For the text-containing cell, return its midpoint in (X, Y) coordinate format. 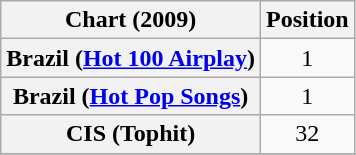
CIS (Tophit) (131, 134)
Brazil (Hot Pop Songs) (131, 96)
Chart (2009) (131, 20)
32 (307, 134)
Position (307, 20)
Brazil (Hot 100 Airplay) (131, 58)
